Detect which cell encompasses the target text, then output its [x, y] center coordinate. 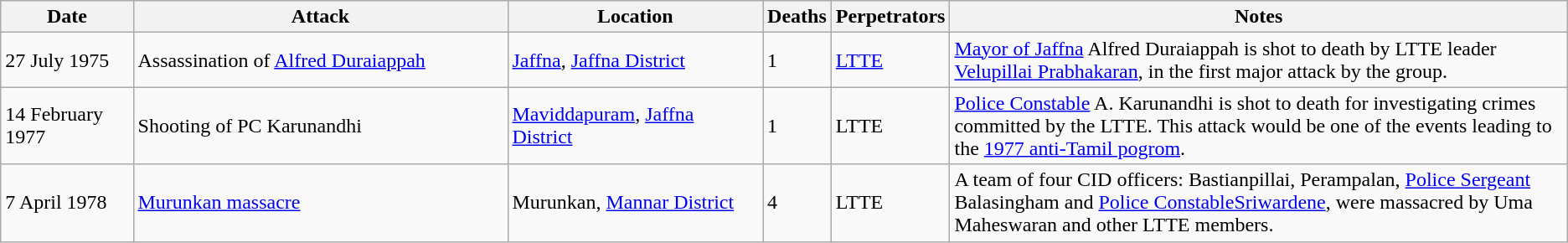
Attack [320, 17]
Date [67, 17]
Murunkan, Mannar District [635, 203]
4 [797, 203]
Murunkan massacre [320, 203]
Deaths [797, 17]
Perpetrators [890, 17]
7 April 1978 [67, 203]
14 February 1977 [67, 126]
Shooting of PC Karunandhi [320, 126]
Assassination of Alfred Duraiappah [320, 60]
27 July 1975 [67, 60]
Maviddapuram, Jaffna District [635, 126]
Notes [1258, 17]
Jaffna, Jaffna District [635, 60]
Location [635, 17]
Mayor of Jaffna Alfred Duraiappah is shot to death by LTTE leader Velupillai Prabhakaran, in the first major attack by the group. [1258, 60]
